Locate the cell with the specified text and output its (x, y) center coordinate. 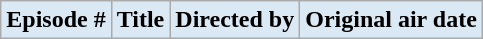
Directed by (235, 20)
Title (140, 20)
Episode # (56, 20)
Original air date (392, 20)
